Scan for the cell matching the given text and deliver its (x, y) coordinate at center. 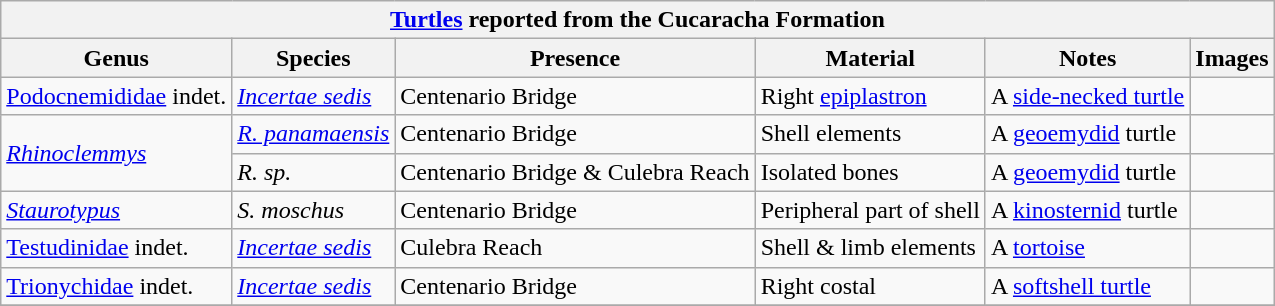
Peripheral part of shell (870, 210)
A side-necked turtle (1087, 96)
Notes (1087, 58)
Right costal (870, 286)
Turtles reported from the Cucaracha Formation (638, 20)
R. sp. (314, 172)
Right epiplastron (870, 96)
A softshell turtle (1087, 286)
Presence (575, 58)
Rhinoclemmys (116, 153)
Podocnemididae indet. (116, 96)
Isolated bones (870, 172)
S. moschus (314, 210)
Genus (116, 58)
Species (314, 58)
Staurotypus (116, 210)
Shell & limb elements (870, 248)
Material (870, 58)
A kinosternid turtle (1087, 210)
Centenario Bridge & Culebra Reach (575, 172)
Trionychidae indet. (116, 286)
Shell elements (870, 134)
Culebra Reach (575, 248)
R. panamaensis (314, 134)
A tortoise (1087, 248)
Images (1232, 58)
Testudinidae indet. (116, 248)
